Capture the cell that displays the provided text and extract its [X, Y] central coordinate. 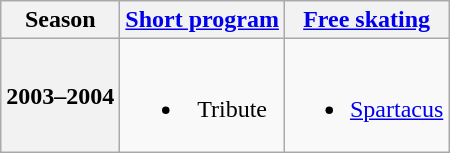
Spartacus [366, 96]
Short program [202, 20]
2003–2004 [60, 96]
Free skating [366, 20]
Tribute [202, 96]
Season [60, 20]
